Find where the given text appears and provide that cell's center as [X, Y] coordinate. 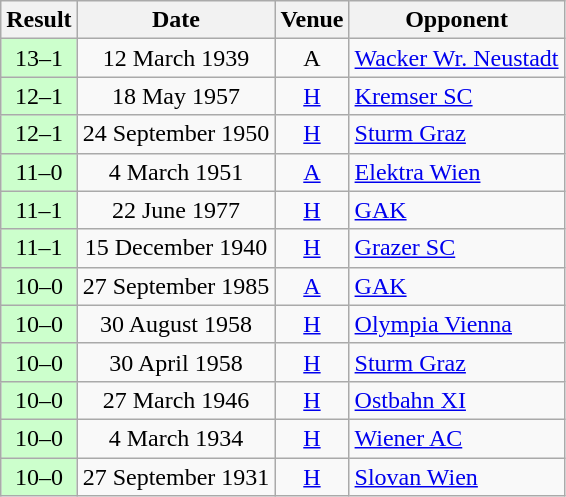
Grazer SC [456, 248]
Wacker Wr. Neustadt [456, 58]
Olympia Vienna [456, 324]
4 March 1951 [176, 172]
Venue [312, 20]
Slovan Wien [456, 477]
27 September 1931 [176, 477]
13–1 [39, 58]
Wiener AC [456, 438]
Opponent [456, 20]
Kremser SC [456, 96]
18 May 1957 [176, 96]
22 June 1977 [176, 210]
Date [176, 20]
24 September 1950 [176, 134]
27 September 1985 [176, 286]
27 March 1946 [176, 400]
15 December 1940 [176, 248]
11–0 [39, 172]
Elektra Wien [456, 172]
30 April 1958 [176, 362]
Result [39, 20]
4 March 1934 [176, 438]
Ostbahn XI [456, 400]
30 August 1958 [176, 324]
12 March 1939 [176, 58]
